Capture the cell that displays the provided text and extract its (X, Y) central coordinate. 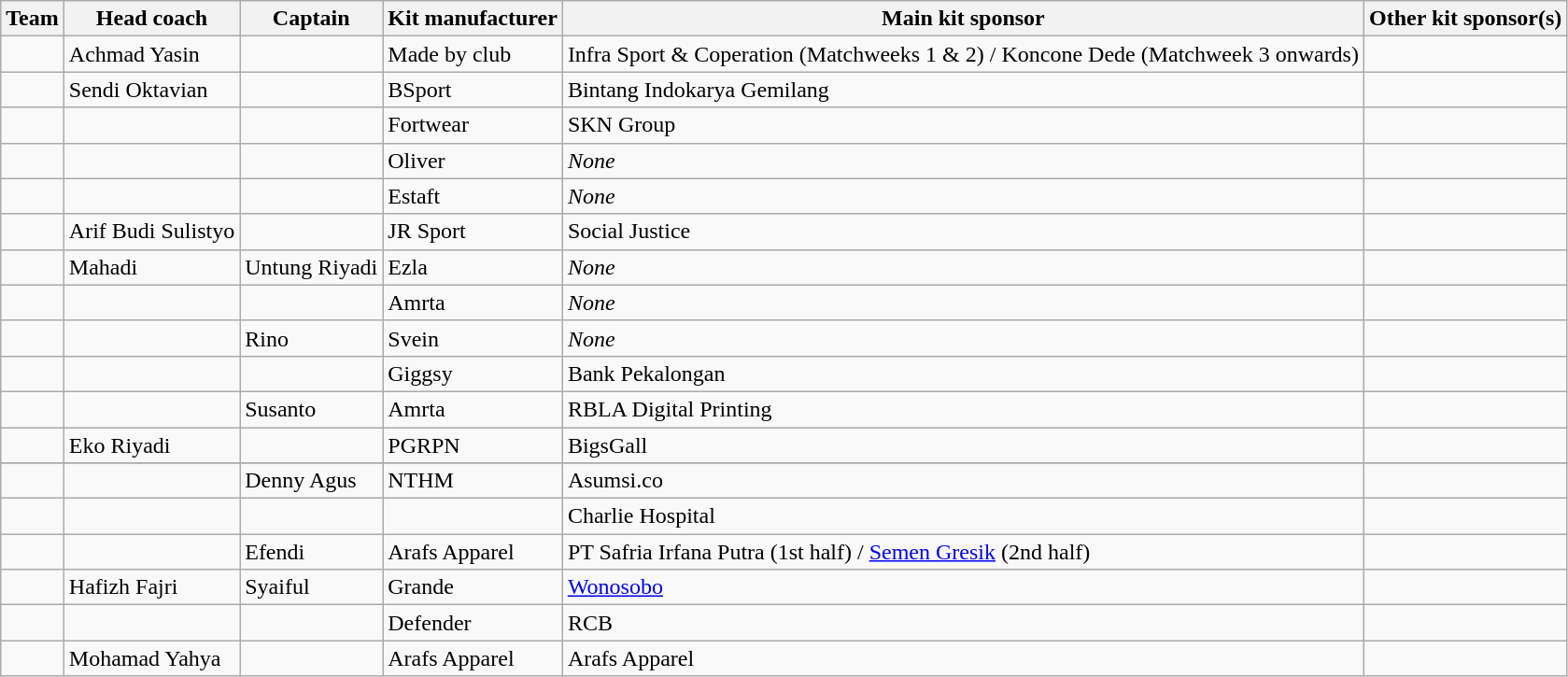
Other kit sponsor(s) (1464, 19)
Social Justice (963, 232)
Defender (473, 623)
PGRPN (473, 445)
Denny Agus (312, 481)
Made by club (473, 54)
Achmad Yasin (151, 54)
Untung Riyadi (312, 267)
Efendi (312, 552)
Bank Pekalongan (963, 374)
Eko Riyadi (151, 445)
PT Safria Irfana Putra (1st half) / Semen Gresik (2nd half) (963, 552)
Ezla (473, 267)
JR Sport (473, 232)
Estaft (473, 196)
Team (33, 19)
Syaiful (312, 587)
Fortwear (473, 125)
Asumsi.co (963, 481)
Main kit sponsor (963, 19)
Sendi Oktavian (151, 90)
Svein (473, 338)
Arif Budi Sulistyo (151, 232)
Bintang Indokarya Gemilang (963, 90)
Mohamad Yahya (151, 658)
Susanto (312, 409)
Head coach (151, 19)
Captain (312, 19)
Grande (473, 587)
SKN Group (963, 125)
Oliver (473, 161)
Giggsy (473, 374)
Hafizh Fajri (151, 587)
Kit manufacturer (473, 19)
RBLA Digital Printing (963, 409)
Wonosobo (963, 587)
Mahadi (151, 267)
Rino (312, 338)
Charlie Hospital (963, 516)
BSport (473, 90)
Infra Sport & Coperation (Matchweeks 1 & 2) / Koncone Dede (Matchweek 3 onwards) (963, 54)
NTHM (473, 481)
RCB (963, 623)
BigsGall (963, 445)
